Detect which cell encompasses the target text, then output its [x, y] center coordinate. 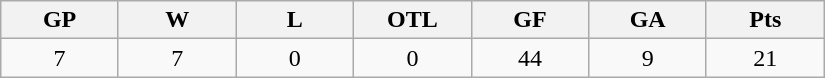
21 [765, 58]
GA [648, 20]
GF [530, 20]
9 [648, 58]
L [295, 20]
Pts [765, 20]
GP [60, 20]
OTL [413, 20]
44 [530, 58]
W [177, 20]
